For the text-containing cell, return its midpoint in [X, Y] coordinate format. 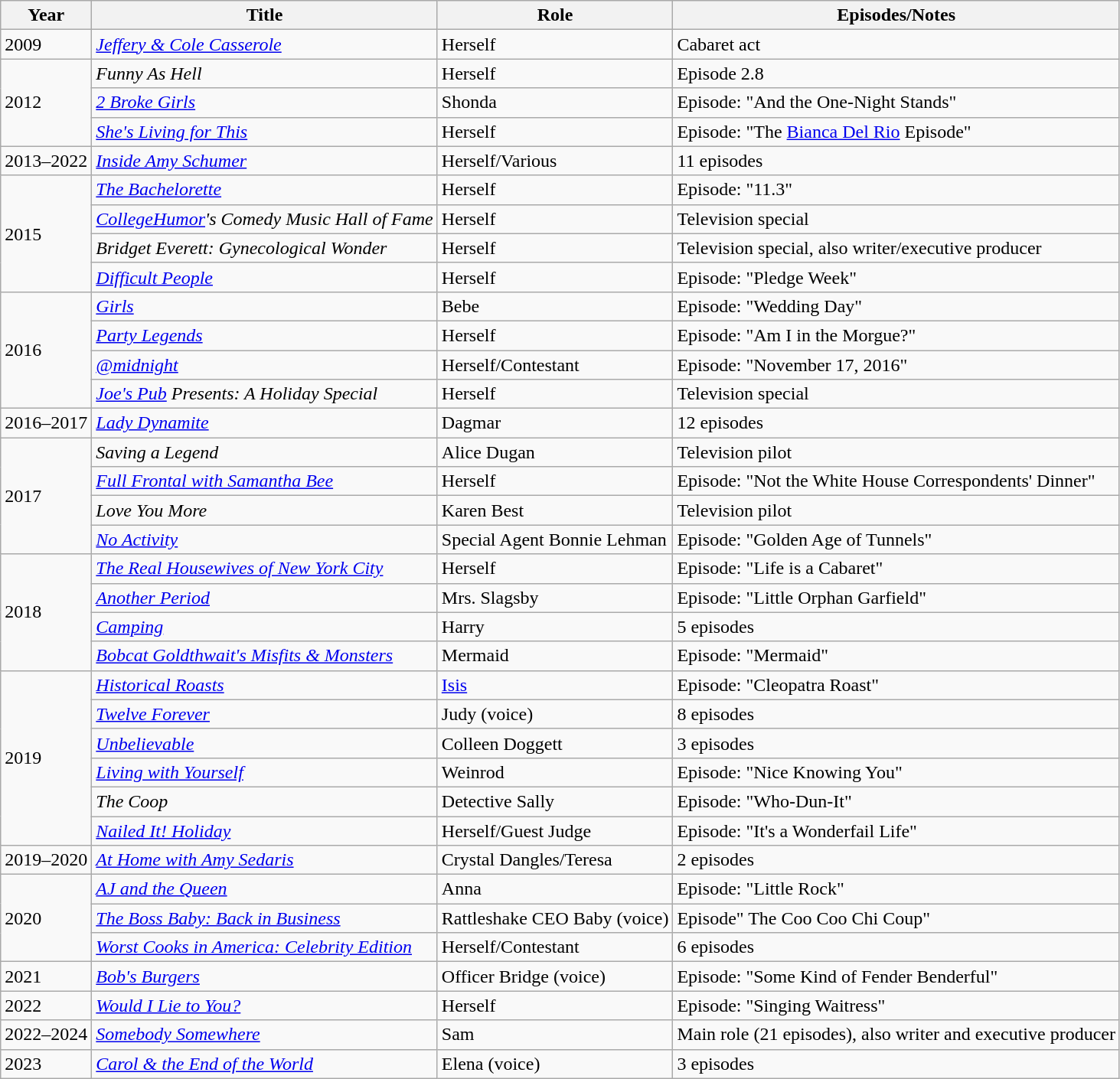
Episode: "Little Orphan Garfield" [896, 598]
Difficult People [265, 277]
Mrs. Slagsby [555, 598]
Bobcat Goldthwait's Misfits & Monsters [265, 656]
Detective Sally [555, 801]
2015 [46, 233]
She's Living for This [265, 132]
No Activity [265, 539]
Role [555, 15]
Episode: "Life is a Cabaret" [896, 569]
2 episodes [896, 860]
Girls [265, 306]
2022 [46, 1006]
2022–2024 [46, 1035]
2009 [46, 44]
Sam [555, 1035]
12 episodes [896, 423]
Love You More [265, 510]
Worst Cooks in America: Celebrity Edition [265, 947]
Colleen Doggett [555, 743]
Karen Best [555, 510]
2018 [46, 612]
Nailed It! Holiday [265, 830]
@midnight [265, 365]
2016–2017 [46, 423]
Mermaid [555, 656]
Herself/Guest Judge [555, 830]
CollegeHumor's Comedy Music Hall of Fame [265, 219]
Camping [265, 627]
2019–2020 [46, 860]
Television special, also writer/executive producer [896, 248]
Historical Roasts [265, 685]
Saving a Legend [265, 452]
Episodes/Notes [896, 15]
Inside Amy Schumer [265, 161]
Episode: "Mermaid" [896, 656]
Unbelievable [265, 743]
The Coop [265, 801]
Episode: "Pledge Week" [896, 277]
Twelve Forever [265, 714]
2017 [46, 496]
Episode" The Coo Coo Chi Coup" [896, 918]
The Bachelorette [265, 190]
AJ and the Queen [265, 889]
At Home with Amy Sedaris [265, 860]
Living with Yourself [265, 772]
Episode: "The Bianca Del Rio Episode" [896, 132]
2 Broke Girls [265, 103]
Episode: "It's a Wonderfail Life" [896, 830]
Jeffery & Cole Casserole [265, 44]
2021 [46, 976]
2020 [46, 918]
Episode: "Wedding Day" [896, 306]
Rattleshake CEO Baby (voice) [555, 918]
Episode: "Singing Waitress" [896, 1006]
Lady Dynamite [265, 423]
The Boss Baby: Back in Business [265, 918]
Title [265, 15]
Cabaret act [896, 44]
2012 [46, 103]
Officer Bridge (voice) [555, 976]
Main role (21 episodes), also writer and executive producer [896, 1035]
Somebody Somewhere [265, 1035]
8 episodes [896, 714]
Episode: "Not the White House Correspondents' Dinner" [896, 481]
Dagmar [555, 423]
Joe's Pub Presents: A Holiday Special [265, 394]
2013–2022 [46, 161]
Another Period [265, 598]
Carol & the End of the World [265, 1064]
Herself/Various [555, 161]
Isis [555, 685]
Episode 2.8 [896, 73]
Anna [555, 889]
Episode: "Golden Age of Tunnels" [896, 539]
Episode: "Who-Dun-It" [896, 801]
Harry [555, 627]
6 episodes [896, 947]
5 episodes [896, 627]
Episode: "11.3" [896, 190]
Episode: "And the One-Night Stands" [896, 103]
Full Frontal with Samantha Bee [265, 481]
2023 [46, 1064]
The Real Housewives of New York City [265, 569]
Funny As Hell [265, 73]
Episode: "Some Kind of Fender Benderful" [896, 976]
Episode: "Cleopatra Roast" [896, 685]
Bob's Burgers [265, 976]
Shonda [555, 103]
Special Agent Bonnie Lehman [555, 539]
Episode: "Little Rock" [896, 889]
Would I Lie to You? [265, 1006]
Judy (voice) [555, 714]
Episode: "Am I in the Morgue?" [896, 335]
Weinrod [555, 772]
Bridget Everett: Gynecological Wonder [265, 248]
Year [46, 15]
Episode: "November 17, 2016" [896, 365]
Elena (voice) [555, 1064]
11 episodes [896, 161]
Bebe [555, 306]
Party Legends [265, 335]
Alice Dugan [555, 452]
Crystal Dangles/Teresa [555, 860]
2019 [46, 758]
Episode: "Nice Knowing You" [896, 772]
2016 [46, 350]
